Locate the cell with the specified text and output its (X, Y) center coordinate. 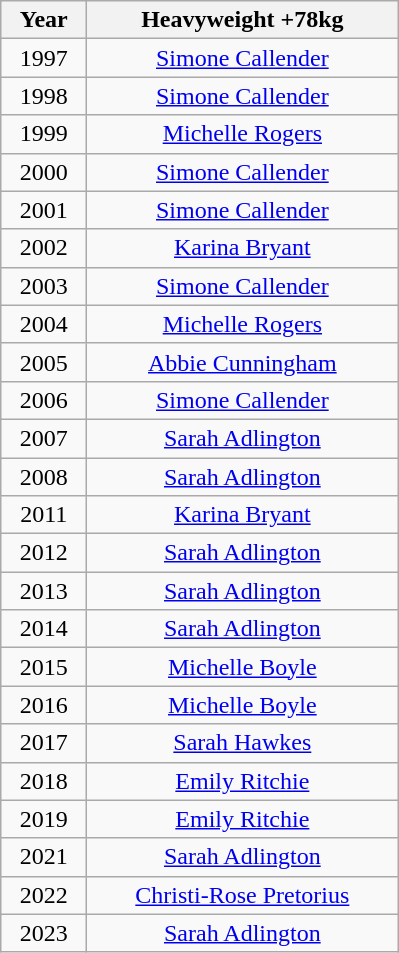
2015 (44, 667)
2016 (44, 705)
2014 (44, 629)
2012 (44, 553)
1997 (44, 58)
2003 (44, 286)
Christi-Rose Pretorius (242, 895)
Sarah Hawkes (242, 743)
2007 (44, 438)
2005 (44, 362)
2018 (44, 781)
2017 (44, 743)
Abbie Cunningham (242, 362)
Heavyweight +78kg (242, 20)
2013 (44, 591)
2006 (44, 400)
2022 (44, 895)
2023 (44, 933)
Year (44, 20)
2011 (44, 515)
1998 (44, 96)
2002 (44, 248)
2000 (44, 172)
1999 (44, 134)
2008 (44, 477)
2019 (44, 819)
2004 (44, 324)
2001 (44, 210)
2021 (44, 857)
